Capture the cell that displays the provided text and extract its [x, y] central coordinate. 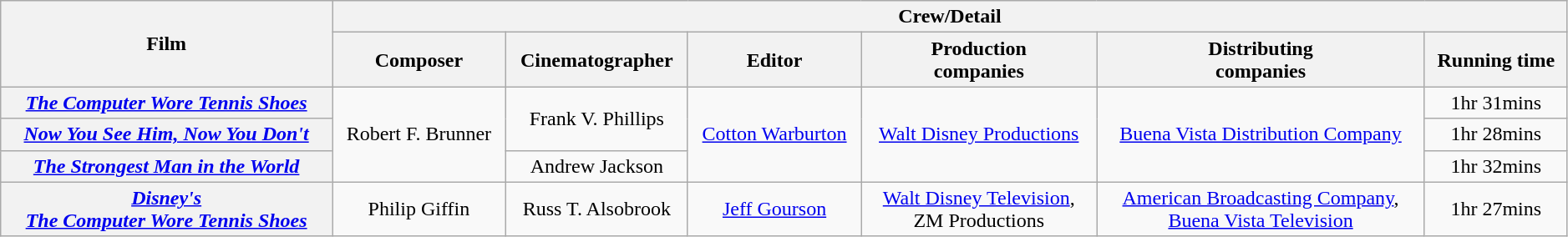
Andrew Jackson [596, 166]
Walt Disney Productions [979, 134]
Walt Disney Television, ZM Productions [979, 209]
1hr 28mins [1495, 134]
Robert F. Brunner [419, 134]
Disney's The Computer Wore Tennis Shoes [167, 209]
The Strongest Man in the World [167, 166]
1hr 27mins [1495, 209]
Cotton Warburton [774, 134]
Running time [1495, 60]
The Computer Wore Tennis Shoes [167, 103]
American Broadcasting Company, Buena Vista Television [1261, 209]
Distributing companies [1261, 60]
Buena Vista Distribution Company [1261, 134]
Editor [774, 60]
1hr 32mins [1495, 166]
Philip Giffin [419, 209]
Frank V. Phillips [596, 118]
Composer [419, 60]
Cinematographer [596, 60]
Film [167, 43]
Crew/Detail [951, 17]
Jeff Gourson [774, 209]
Russ T. Alsobrook [596, 209]
1hr 31mins [1495, 103]
Production companies [979, 60]
Now You See Him, Now You Don't [167, 134]
